Return (X, Y) of the center of cell containing provided text 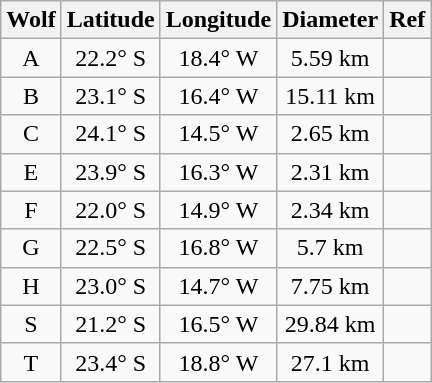
16.4° W (218, 96)
B (31, 96)
14.9° W (218, 210)
22.5° S (110, 248)
2.65 km (330, 134)
22.0° S (110, 210)
16.3° W (218, 172)
18.4° W (218, 58)
14.7° W (218, 286)
Ref (408, 20)
Diameter (330, 20)
S (31, 324)
2.31 km (330, 172)
18.8° W (218, 362)
16.8° W (218, 248)
23.4° S (110, 362)
24.1° S (110, 134)
G (31, 248)
5.59 km (330, 58)
15.11 km (330, 96)
2.34 km (330, 210)
T (31, 362)
22.2° S (110, 58)
7.75 km (330, 286)
Wolf (31, 20)
14.5° W (218, 134)
F (31, 210)
E (31, 172)
16.5° W (218, 324)
23.0° S (110, 286)
29.84 km (330, 324)
21.2° S (110, 324)
C (31, 134)
A (31, 58)
5.7 km (330, 248)
Longitude (218, 20)
Latitude (110, 20)
23.9° S (110, 172)
H (31, 286)
27.1 km (330, 362)
23.1° S (110, 96)
